Determine the (X, Y) coordinate at the center of the cell enclosing the given text.  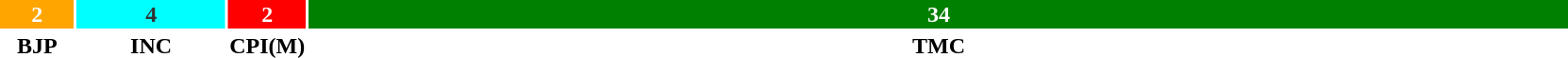
4 (151, 14)
